Find where the given text appears and provide that cell's center as [x, y] coordinate. 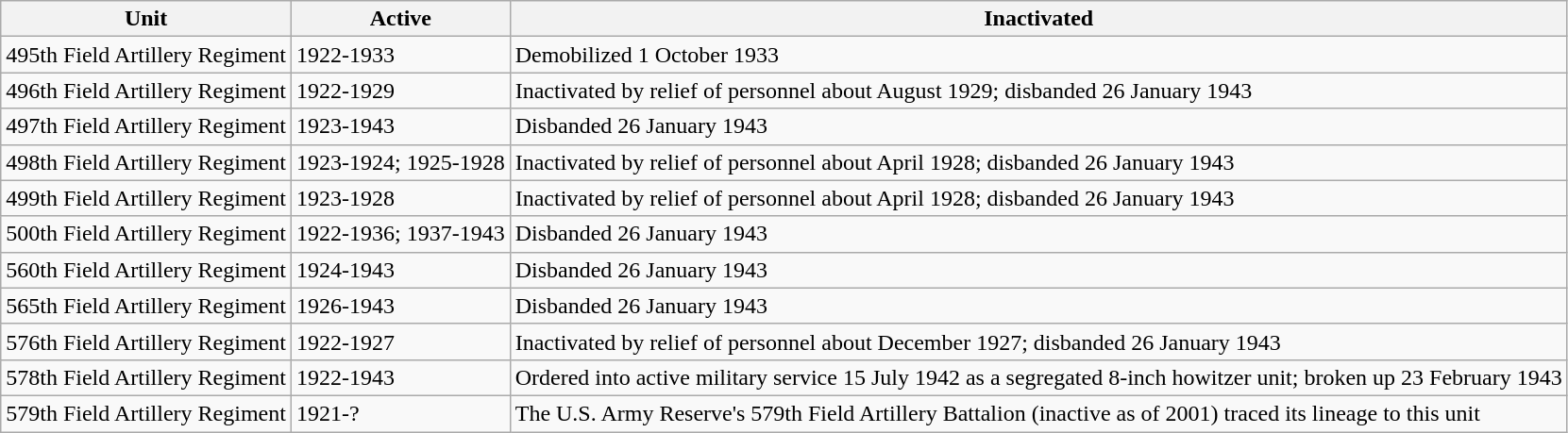
497th Field Artillery Regiment [146, 126]
1924-1943 [400, 270]
565th Field Artillery Regiment [146, 306]
1922-1936; 1937-1943 [400, 234]
1921-? [400, 413]
Active [400, 19]
499th Field Artillery Regiment [146, 198]
1923-1943 [400, 126]
500th Field Artillery Regiment [146, 234]
498th Field Artillery Regiment [146, 162]
579th Field Artillery Regiment [146, 413]
576th Field Artillery Regiment [146, 341]
1922-1929 [400, 91]
560th Field Artillery Regiment [146, 270]
Inactivated by relief of personnel about December 1927; disbanded 26 January 1943 [1038, 341]
578th Field Artillery Regiment [146, 377]
1922-1943 [400, 377]
1926-1943 [400, 306]
Demobilized 1 October 1933 [1038, 55]
The U.S. Army Reserve's 579th Field Artillery Battalion (inactive as of 2001) traced its lineage to this unit [1038, 413]
1923-1924; 1925-1928 [400, 162]
1922-1927 [400, 341]
1922-1933 [400, 55]
Inactivated by relief of personnel about August 1929; disbanded 26 January 1943 [1038, 91]
495th Field Artillery Regiment [146, 55]
Unit [146, 19]
Ordered into active military service 15 July 1942 as a segregated 8-inch howitzer unit; broken up 23 February 1943 [1038, 377]
Inactivated [1038, 19]
1923-1928 [400, 198]
496th Field Artillery Regiment [146, 91]
